For the text-containing cell, return its midpoint in (X, Y) coordinate format. 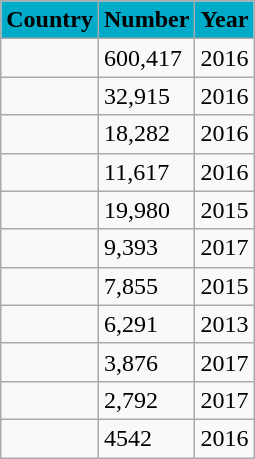
18,282 (146, 134)
Year (224, 20)
19,980 (146, 210)
Country (50, 20)
2,792 (146, 400)
9,393 (146, 248)
2013 (224, 324)
6,291 (146, 324)
600,417 (146, 58)
4542 (146, 438)
32,915 (146, 96)
Number (146, 20)
3,876 (146, 362)
11,617 (146, 172)
7,855 (146, 286)
